For the text-containing cell, return its midpoint in (X, Y) coordinate format. 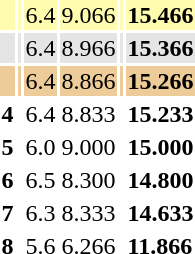
4 (8, 114)
6.5 (40, 180)
15.000 (160, 147)
9.066 (88, 15)
8.300 (88, 180)
14.800 (160, 180)
9.000 (88, 147)
5 (8, 147)
6.0 (40, 147)
8.966 (88, 48)
6 (8, 180)
15.233 (160, 114)
8.866 (88, 81)
7 (8, 213)
6.3 (40, 213)
15.266 (160, 81)
8.833 (88, 114)
15.466 (160, 15)
15.366 (160, 48)
14.633 (160, 213)
8.333 (88, 213)
